Return the [X, Y] coordinate for the center point of the cell that contains the specified text.  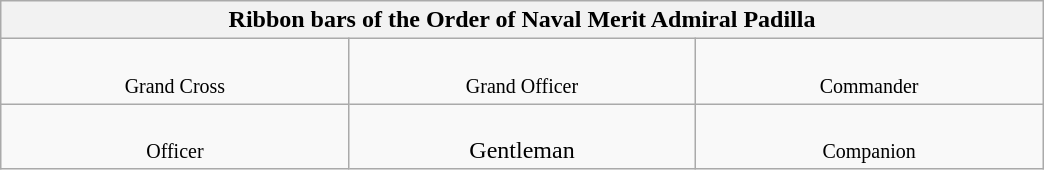
Grand Cross [174, 72]
Companion [870, 136]
Grand Officer [522, 72]
Ribbon bars of the Order of Naval Merit Admiral Padilla [522, 20]
Gentleman [522, 136]
Officer [174, 136]
Commander [870, 72]
